Extract the (x, y) coordinate from the center of the cell holding the provided text.  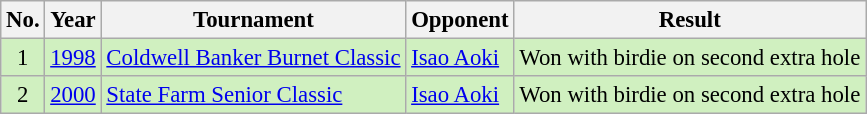
Opponent (460, 20)
Tournament (254, 20)
Coldwell Banker Burnet Classic (254, 58)
Year (73, 20)
1 (23, 58)
2000 (73, 95)
No. (23, 20)
1998 (73, 58)
2 (23, 95)
State Farm Senior Classic (254, 95)
Result (690, 20)
